Identify which cell holds the provided text, then report its [x, y] central coordinate. 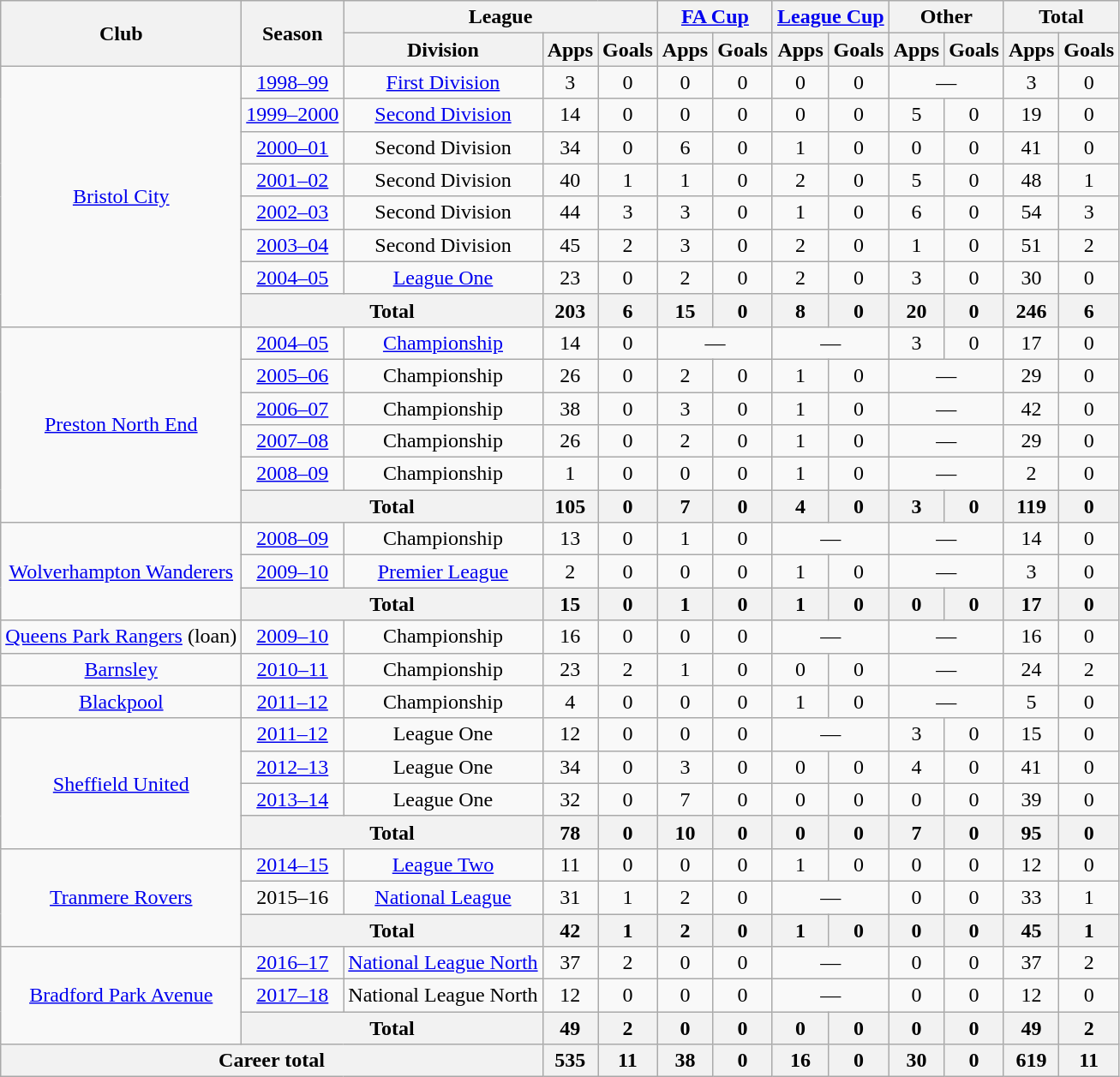
78 [570, 832]
Blackpool [122, 702]
2013–14 [293, 799]
2006–07 [293, 409]
33 [1031, 897]
31 [570, 897]
2016–17 [293, 963]
League Cup [830, 17]
Club [122, 33]
Preston North End [122, 424]
Bristol City [122, 196]
19 [1031, 115]
2010–11 [293, 669]
Barnsley [122, 669]
39 [1031, 799]
Season [293, 33]
National League [443, 897]
246 [1031, 310]
2012–13 [293, 767]
54 [1031, 212]
95 [1031, 832]
Queens Park Rangers (loan) [122, 637]
2001–02 [293, 180]
2014–15 [293, 865]
Other [946, 17]
32 [570, 799]
105 [570, 506]
2015–16 [293, 897]
Sheffield United [122, 783]
8 [800, 310]
535 [570, 1061]
2005–06 [293, 375]
619 [1031, 1061]
Premier League [443, 571]
2007–08 [293, 441]
203 [570, 310]
40 [570, 180]
League Two [443, 865]
Division [443, 50]
10 [685, 832]
League [500, 17]
2017–18 [293, 996]
Career total [272, 1061]
Tranmere Rovers [122, 897]
2000–01 [293, 147]
20 [916, 310]
2002–03 [293, 212]
1999–2000 [293, 115]
48 [1031, 180]
Bradford Park Avenue [122, 996]
FA Cup [715, 17]
51 [1031, 245]
13 [570, 539]
1998–99 [293, 82]
24 [1031, 669]
Wolverhampton Wanderers [122, 571]
44 [570, 212]
First Division [443, 82]
2003–04 [293, 245]
119 [1031, 506]
